Pinpoint the cell where the given text exists, returning its [x, y] midpoint coordinate. 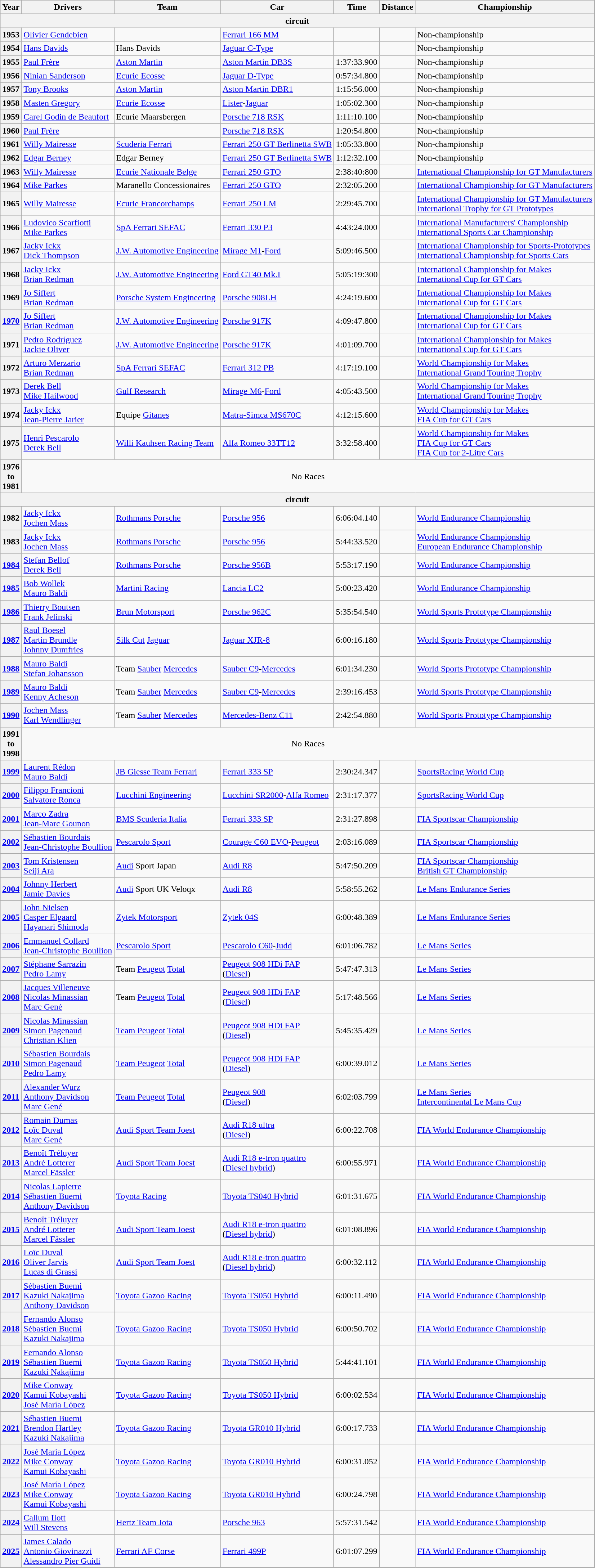
Ferrari 250 LM [277, 204]
1954 [11, 48]
JB Giesse Team Ferrari [167, 772]
2:03:16.089 [357, 842]
2008 [11, 997]
5:44:41.101 [357, 1362]
Lucchini SR2000-Alfa Romeo [277, 795]
2:39:16.453 [357, 692]
Jacky Ickx Jean-Pierre Jarier [68, 415]
6:00:31.052 [357, 1461]
Jaguar XJR-8 [277, 640]
Lucchini Engineering [167, 795]
Filippo Francioni Salvatore Ronca [68, 795]
2020 [11, 1395]
Lancia LC2 [277, 588]
Ludovico Scarfiotti Mike Parkes [68, 228]
2003 [11, 866]
2004 [11, 889]
Martini Racing [167, 588]
Zytek Motorsport [167, 917]
2023 [11, 1495]
Jochen Mass Karl Wendlinger [68, 715]
2009 [11, 1030]
Jaguar C-Type [277, 48]
5:58:55.262 [357, 889]
Aston Martin DBR1 [277, 89]
6:00:50.702 [357, 1329]
Marco Zadra Jean-Marc Gounon [68, 819]
BMS Scuderia Italia [167, 819]
World Endurance Championship European Endurance Championship [505, 542]
6:00:22.708 [357, 1130]
Porsche 908LH [277, 297]
2007 [11, 969]
1987 [11, 640]
6:00:17.733 [357, 1428]
5:44:33.520 [357, 542]
6:00:11.490 [357, 1295]
World Championship for Makes FIA Cup for GT Cars FIA Cup for 2-Litre Cars [505, 443]
Tony Brooks [68, 89]
Porsche 963 [277, 1523]
Johnny Herbert Jamie Davies [68, 889]
Sébastien Buemi Brendon Hartley Kazuki Nakajima [68, 1428]
2006 [11, 945]
Carel Godin de Beaufort [68, 117]
1968 [11, 274]
International Championship for Sports-Prototypes International Championship for Sports Cars [505, 251]
1:15:56.000 [357, 89]
Jacques Villeneuve Nicolas Minassian Marc Gené [68, 997]
Mirage M1-Ford [277, 251]
0:57:34.800 [357, 76]
1:05:02.300 [357, 103]
Ecurie Maarsbergen [167, 117]
Jacky Ickx Brian Redman [68, 274]
2012 [11, 1130]
1:37:33.900 [357, 62]
5:05:19:300 [357, 274]
2:31:27.898 [357, 819]
Lister-Jaguar [277, 103]
Bob Wollek Mauro Baldi [68, 588]
Scuderia Ferrari [167, 144]
5:09:46.500 [357, 251]
4:05:43.500 [357, 391]
Olivier Gendebien [68, 35]
Audi R18 ultra(Diesel) [277, 1130]
2005 [11, 917]
1953 [11, 35]
Stefan Bellof Derek Bell [68, 565]
Le Mans SeriesIntercontinental Le Mans Cup [505, 1097]
6:00:02.534 [357, 1395]
2002 [11, 842]
Audi Sport Japan [167, 866]
Porsche 956B [277, 565]
6:01:07.299 [357, 1551]
2022 [11, 1461]
6:00:48.389 [357, 917]
FIA Sportscar ChampionshipBritish GT Championship [505, 866]
2:29:45.700 [357, 204]
1985 [11, 588]
Aston Martin DB3S [277, 62]
Drivers [68, 7]
6:01:31.675 [357, 1196]
5:35:54.540 [357, 612]
International Manufacturers' Championship International Sports Car Championship [505, 228]
Jaguar D-Type [277, 76]
Henri Pescarolo Derek Bell [68, 443]
6:06:04.140 [357, 518]
Silk Cut Jaguar [167, 640]
1982 [11, 518]
1973 [11, 391]
Masten Gregory [68, 103]
Derek Bell Mike Hailwood [68, 391]
Mirage M6-Ford [277, 391]
Team [167, 7]
6:00:55.971 [357, 1163]
Car [277, 7]
3:32:58.400 [357, 443]
Time [357, 7]
2015 [11, 1229]
4:01:09.700 [357, 344]
1962 [11, 158]
Courage C60 EVO-Peugeot [277, 842]
Ferrari AF Corse [167, 1551]
Mike Parkes [68, 185]
2024 [11, 1523]
1999 [11, 772]
1967 [11, 251]
2000 [11, 795]
6:00:24.798 [357, 1495]
Stéphane Sarrazin Pedro Lamy [68, 969]
1989 [11, 692]
Pedro Rodríguez Jackie Oliver [68, 344]
Loïc Duval Oliver Jarvis Lucas di Grassi [68, 1262]
1955 [11, 62]
5:47:47.313 [357, 969]
Mike Conway Kamui Kobayashi José María López [68, 1395]
Ferrari 312 PB [277, 368]
International Championship for GT Manufacturers International Trophy for GT Prototypes [505, 204]
Callum Ilott Will Stevens [68, 1523]
1958 [11, 103]
1976to1981 [11, 476]
Ferrari 166 MM [277, 35]
Sébastien Bourdais Simon Pagenaud Pedro Lamy [68, 1064]
1960 [11, 130]
2021 [11, 1428]
2:30:24.347 [357, 772]
2018 [11, 1329]
1:12:32.100 [357, 158]
Ecurie Francorchamps [167, 204]
2025 [11, 1551]
Hertz Team Jota [167, 1523]
1:11:10.100 [357, 117]
1974 [11, 415]
1975 [11, 443]
Porsche 962C [277, 612]
Alexander Wurz Anthony Davidson Marc Gené [68, 1097]
Maranello Concessionaires [167, 185]
1:05:33.800 [357, 144]
1965 [11, 204]
World Championship for Makes FIA Cup for GT Cars [505, 415]
Mercedes-Benz C11 [277, 715]
Distance [398, 7]
Audi Sport UK Veloqx [167, 889]
Emmanuel Collard Jean-Christophe Boullion [68, 945]
Peugeot 908(Diesel) [277, 1097]
2:31:17.377 [357, 795]
Year [11, 7]
Mauro Baldi Stefan Johansson [68, 668]
1969 [11, 297]
Ford GT40 Mk.I [277, 274]
Ecurie Nationale Belge [167, 172]
Laurent Rédon Mauro Baldi [68, 772]
5:57:31.542 [357, 1523]
Mauro Baldi Kenny Acheson [68, 692]
2010 [11, 1064]
Gulf Research [167, 391]
1957 [11, 89]
1956 [11, 76]
Brun Motorsport [167, 612]
1:20:54.800 [357, 130]
2016 [11, 1262]
Toyota TS040 Hybrid [277, 1196]
Willi Kauhsen Racing Team [167, 443]
Nicolas Lapierre Sébastien Buemi Anthony Davidson [68, 1196]
2017 [11, 1295]
2014 [11, 1196]
Nicolas Minassian Simon Pagenaud Christian Klien [68, 1030]
5:45:35.429 [357, 1030]
1988 [11, 668]
Sébastien Bourdais Jean-Christophe Boullion [68, 842]
Ferrari 499P [277, 1551]
1972 [11, 368]
6:02:03.799 [357, 1097]
Pescarolo C60-Judd [277, 945]
5:00:23.420 [357, 588]
Matra-Simca MS670C [277, 415]
2:38:40:800 [357, 172]
2:42:54.880 [357, 715]
Arturo Merzario Brian Redman [68, 368]
Ninian Sanderson [68, 76]
John Nielsen Casper Elgaard Hayanari Shimoda [68, 917]
1984 [11, 565]
2:32:05.200 [357, 185]
2019 [11, 1362]
2001 [11, 819]
2013 [11, 1163]
6:00:32.112 [357, 1262]
5:17:48.566 [357, 997]
4:24:19.600 [357, 297]
1963 [11, 172]
1990 [11, 715]
Ferrari 330 P3 [277, 228]
6:01:34.230 [357, 668]
Jacky Ickx Dick Thompson [68, 251]
Raul Boesel Martin Brundle Johnny Dumfries [68, 640]
5:53:17.190 [357, 565]
1970 [11, 321]
1961 [11, 144]
Equipe Gitanes [167, 415]
1986 [11, 612]
1959 [11, 117]
6:00:16.180 [357, 640]
Porsche System Engineering [167, 297]
1966 [11, 228]
Toyota Racing [167, 1196]
4:09:47.800 [357, 321]
2011 [11, 1097]
Romain Dumas Loïc Duval Marc Gené [68, 1130]
4:12:15.600 [357, 415]
4:43:24.000 [357, 228]
Sébastien Buemi Kazuki Nakajima Anthony Davidson [68, 1295]
1964 [11, 185]
Tom Kristensen Seiji Ara [68, 866]
6:01:06.782 [357, 945]
5:47:50.209 [357, 866]
1991to1998 [11, 743]
4:17:19.100 [357, 368]
6:00:39.012 [357, 1064]
Thierry Boutsen Frank Jelinski [68, 612]
Alfa Romeo 33TT12 [277, 443]
James Calado Antonio Giovinazzi Alessandro Pier Guidi [68, 1551]
6:01:08.896 [357, 1229]
1971 [11, 344]
Championship [505, 7]
Zytek 04S [277, 917]
1983 [11, 542]
